Return the (x, y) coordinate for the center point of the cell that contains the specified text.  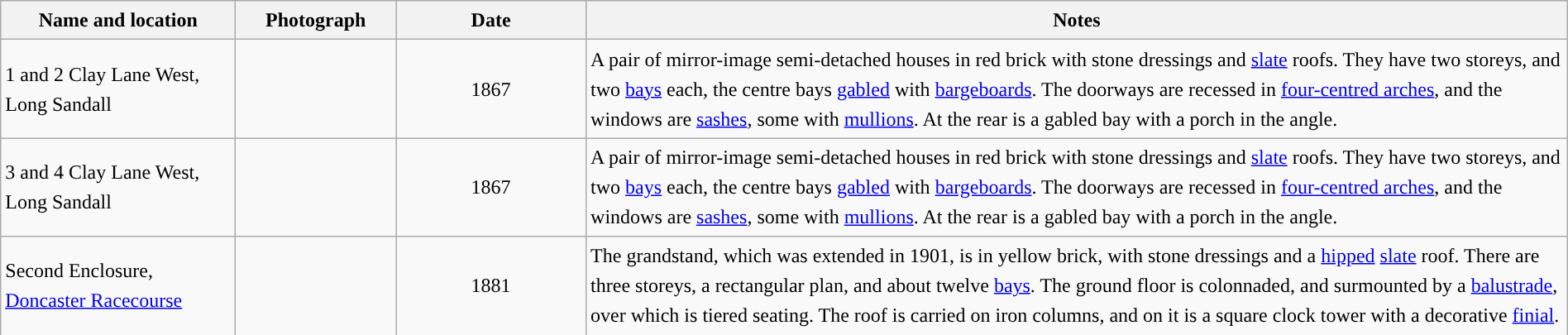
Notes (1077, 20)
Date (491, 20)
Second Enclosure,Doncaster Racecourse (118, 286)
Photograph (316, 20)
Name and location (118, 20)
3 and 4 Clay Lane West, Long Sandall (118, 187)
1881 (491, 286)
1 and 2 Clay Lane West, Long Sandall (118, 89)
